Scan for the cell matching the given text and deliver its (X, Y) coordinate at center. 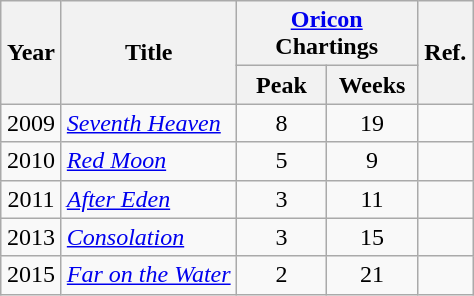
2013 (32, 237)
19 (372, 123)
8 (282, 123)
21 (372, 275)
Seventh Heaven (148, 123)
After Eden (148, 199)
5 (282, 161)
2009 (32, 123)
15 (372, 237)
Far on the Water (148, 275)
Weeks (372, 85)
2015 (32, 275)
11 (372, 199)
9 (372, 161)
2 (282, 275)
Peak (282, 85)
Oricon Chartings (326, 34)
Red Moon (148, 161)
2011 (32, 199)
Title (148, 52)
Consolation (148, 237)
Year (32, 52)
2010 (32, 161)
Ref. (445, 52)
